Pinpoint the cell where the given text exists, returning its (x, y) midpoint coordinate. 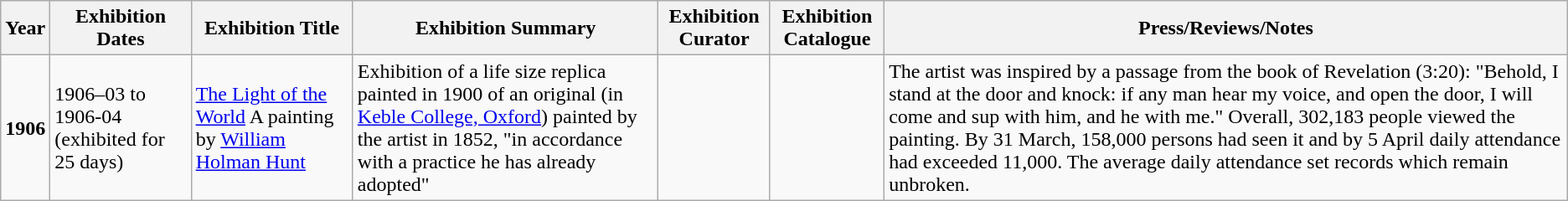
1906 (25, 127)
Press/Reviews/Notes (1226, 28)
1906–03 to 1906-04 (exhibited for 25 days) (121, 127)
Exhibition Catalogue (827, 28)
The Light of the World A painting by William Holman Hunt (271, 127)
Year (25, 28)
Exhibition Summary (506, 28)
Exhibition Title (271, 28)
Exhibition Dates (121, 28)
Exhibition Curator (714, 28)
